Output the [X, Y] coordinate of the center of the cell containing the given text.  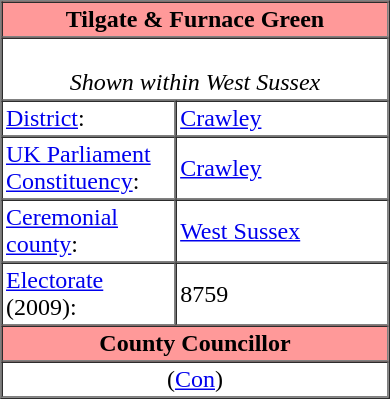
8759 [282, 294]
UK Parliament Constituency: [89, 168]
Ceremonial county: [89, 232]
(Con) [196, 380]
Electorate (2009): [89, 294]
District: [89, 118]
Tilgate & Furnace Green [196, 20]
West Sussex [282, 232]
County Councillor [196, 344]
Shown within West Sussex [196, 70]
